From the cell containing the given text, extract its center point as [X, Y] coordinate. 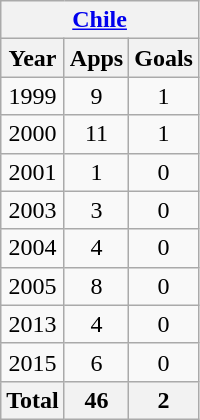
6 [96, 362]
Chile [100, 20]
2015 [33, 362]
2003 [33, 210]
Goals [164, 58]
Total [33, 400]
2005 [33, 286]
2000 [33, 134]
Year [33, 58]
9 [96, 96]
2004 [33, 248]
1999 [33, 96]
Apps [96, 58]
8 [96, 286]
2 [164, 400]
46 [96, 400]
2013 [33, 324]
2001 [33, 172]
11 [96, 134]
3 [96, 210]
